Search for the cell housing the specified text and yield its [X, Y] center coordinate. 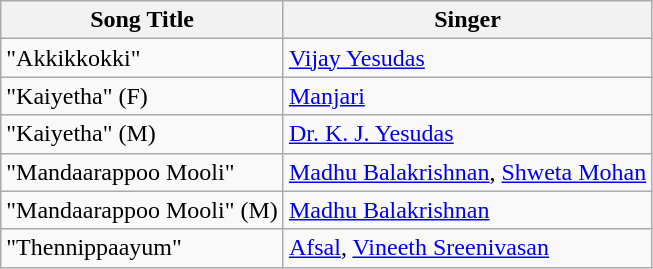
"Mandaarappoo Mooli" (M) [142, 210]
Singer [467, 20]
Madhu Balakrishnan [467, 210]
"Thennippaayum" [142, 248]
Dr. K. J. Yesudas [467, 134]
"Mandaarappoo Mooli" [142, 172]
"Akkikkokki" [142, 58]
"Kaiyetha" (F) [142, 96]
"Kaiyetha" (M) [142, 134]
Song Title [142, 20]
Madhu Balakrishnan, Shweta Mohan [467, 172]
Vijay Yesudas [467, 58]
Afsal, Vineeth Sreenivasan [467, 248]
Manjari [467, 96]
